Detect which cell encompasses the target text, then output its (X, Y) center coordinate. 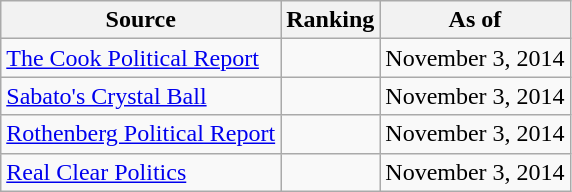
As of (475, 20)
Ranking (330, 20)
The Cook Political Report (141, 58)
Rothenberg Political Report (141, 134)
Sabato's Crystal Ball (141, 96)
Source (141, 20)
Real Clear Politics (141, 172)
